Output the [X, Y] coordinate of the center of the cell containing the given text.  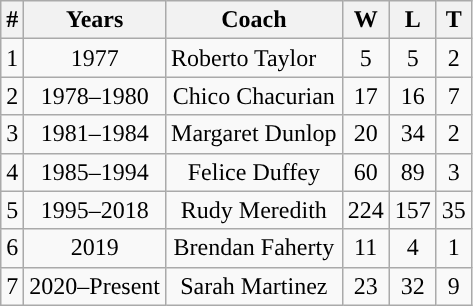
23 [366, 286]
Coach [254, 20]
1978–1980 [95, 96]
32 [412, 286]
2019 [95, 248]
Chico Chacurian [254, 96]
Years [95, 20]
Sarah Martinez [254, 286]
Brendan Faherty [254, 248]
1985–1994 [95, 172]
224 [366, 210]
1995–2018 [95, 210]
1977 [95, 58]
17 [366, 96]
34 [412, 134]
35 [454, 210]
T [454, 20]
157 [412, 210]
11 [366, 248]
Margaret Dunlop [254, 134]
2020–Present [95, 286]
Roberto Taylor [254, 58]
W [366, 20]
1981–1984 [95, 134]
20 [366, 134]
60 [366, 172]
89 [412, 172]
L [412, 20]
9 [454, 286]
# [12, 20]
Felice Duffey [254, 172]
Rudy Meredith [254, 210]
6 [12, 248]
16 [412, 96]
